Return the [X, Y] coordinate for the center point of the cell that contains the specified text.  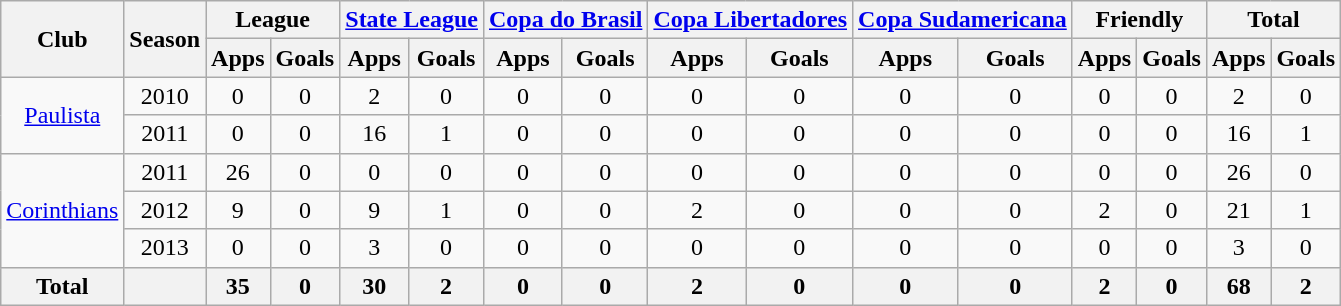
30 [374, 286]
Club [62, 39]
Copa do Brasil [565, 20]
State League [412, 20]
21 [1238, 210]
Corinthians [62, 210]
Copa Libertadores [750, 20]
68 [1238, 286]
35 [238, 286]
2012 [165, 210]
League [273, 20]
2013 [165, 248]
Friendly [1139, 20]
Copa Sudamericana [963, 20]
2010 [165, 96]
Paulista [62, 115]
Season [165, 39]
